Return (x, y) of the center of cell containing provided text 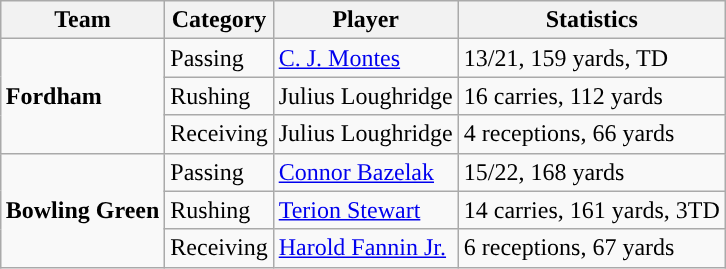
Category (219, 20)
Terion Stewart (366, 210)
6 receptions, 67 yards (592, 248)
14 carries, 161 yards, 3TD (592, 210)
13/21, 159 yards, TD (592, 58)
Player (366, 20)
15/22, 168 yards (592, 172)
16 carries, 112 yards (592, 96)
C. J. Montes (366, 58)
Bowling Green (82, 210)
Connor Bazelak (366, 172)
4 receptions, 66 yards (592, 134)
Fordham (82, 96)
Team (82, 20)
Statistics (592, 20)
Harold Fannin Jr. (366, 248)
